Locate the cell with the specified text and output its (x, y) center coordinate. 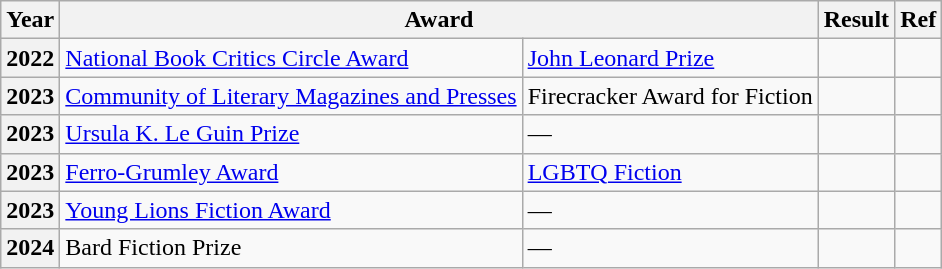
Year (30, 20)
Ferro-Grumley Award (291, 172)
Bard Fiction Prize (291, 248)
Result (856, 20)
Firecracker Award for Fiction (670, 96)
National Book Critics Circle Award (291, 58)
John Leonard Prize (670, 58)
2022 (30, 58)
2024 (30, 248)
Community of Literary Magazines and Presses (291, 96)
Young Lions Fiction Award (291, 210)
Ursula K. Le Guin Prize (291, 134)
Award (439, 20)
Ref (918, 20)
LGBTQ Fiction (670, 172)
